Pinpoint the cell where the given text exists, returning its (x, y) midpoint coordinate. 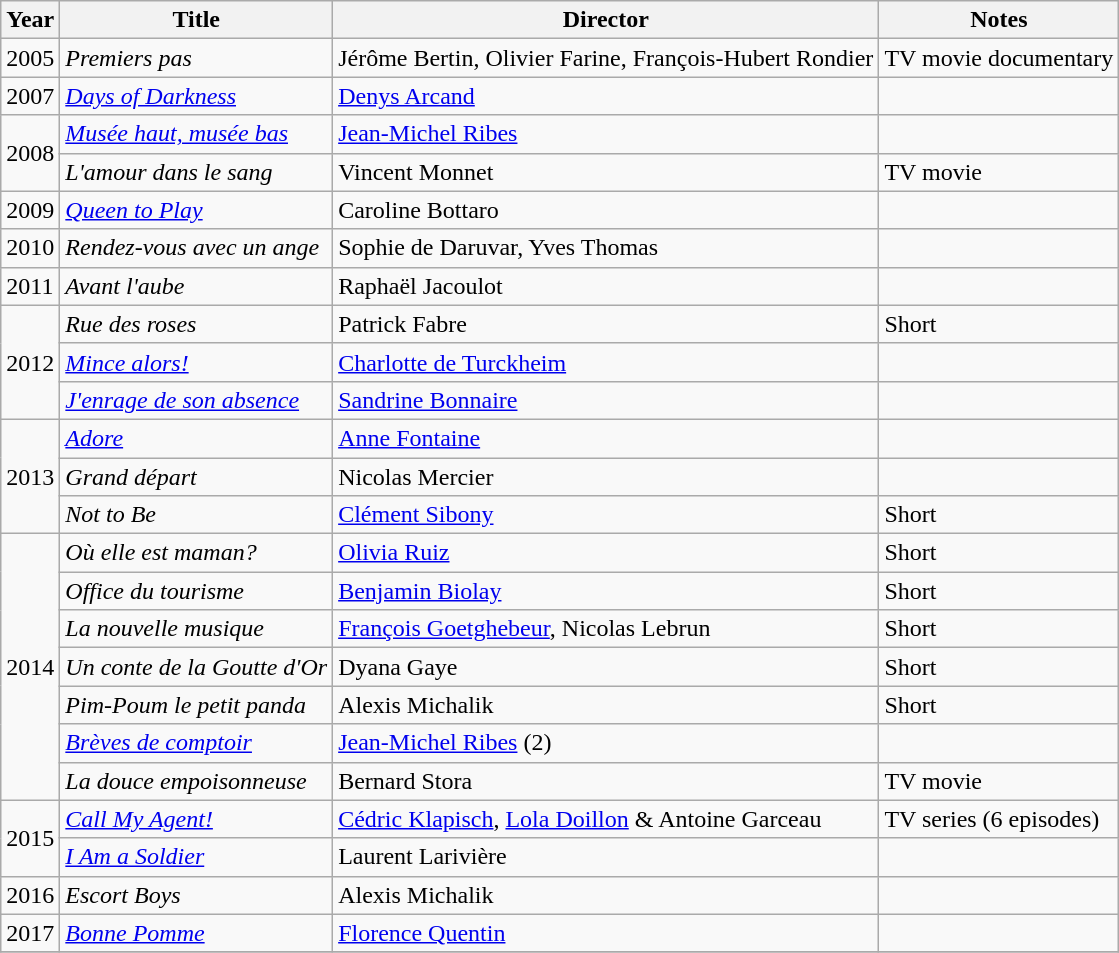
Not to Be (196, 515)
2007 (30, 96)
Musée haut, musée bas (196, 134)
Patrick Fabre (606, 324)
2015 (30, 838)
Bonne Pomme (196, 933)
L'amour dans le sang (196, 172)
Cédric Klapisch, Lola Doillon & Antoine Garceau (606, 819)
Jean-Michel Ribes (606, 134)
Notes (999, 20)
Year (30, 20)
Pim-Poum le petit panda (196, 705)
Bernard Stora (606, 781)
2012 (30, 362)
Call My Agent! (196, 819)
Nicolas Mercier (606, 477)
Laurent Larivière (606, 857)
2014 (30, 667)
Vincent Monnet (606, 172)
Anne Fontaine (606, 438)
TV movie documentary (999, 58)
Raphaël Jacoulot (606, 286)
2016 (30, 895)
Clément Sibony (606, 515)
Sophie de Daruvar, Yves Thomas (606, 248)
Adore (196, 438)
Director (606, 20)
J'enrage de son absence (196, 400)
2013 (30, 476)
Olivia Ruiz (606, 553)
Rendez-vous avec un ange (196, 248)
Office du tourisme (196, 591)
Denys Arcand (606, 96)
2005 (30, 58)
2010 (30, 248)
Jérôme Bertin, Olivier Farine, François-Hubert Rondier (606, 58)
Florence Quentin (606, 933)
2009 (30, 210)
Title (196, 20)
François Goetghebeur, Nicolas Lebrun (606, 629)
Jean-Michel Ribes (2) (606, 743)
La nouvelle musique (196, 629)
Days of Darkness (196, 96)
Charlotte de Turckheim (606, 362)
Avant l'aube (196, 286)
Benjamin Biolay (606, 591)
Queen to Play (196, 210)
Brèves de comptoir (196, 743)
2011 (30, 286)
I Am a Soldier (196, 857)
Où elle est maman? (196, 553)
Dyana Gaye (606, 667)
2017 (30, 933)
2008 (30, 153)
TV series (6 episodes) (999, 819)
Mince alors! (196, 362)
Caroline Bottaro (606, 210)
La douce empoisonneuse (196, 781)
Grand départ (196, 477)
Premiers pas (196, 58)
Rue des roses (196, 324)
Sandrine Bonnaire (606, 400)
Un conte de la Goutte d'Or (196, 667)
Escort Boys (196, 895)
